For the text-containing cell, return its midpoint in (X, Y) coordinate format. 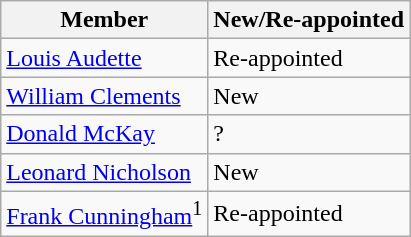
Donald McKay (104, 134)
New/Re-appointed (309, 20)
? (309, 134)
Louis Audette (104, 58)
William Clements (104, 96)
Leonard Nicholson (104, 172)
Member (104, 20)
Frank Cunningham1 (104, 214)
